Determine the (X, Y) coordinate at the center of the cell enclosing the given text.  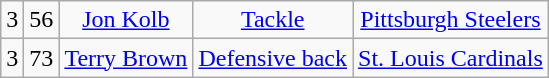
Jon Kolb (126, 20)
Pittsburgh Steelers (451, 20)
73 (42, 58)
Tackle (273, 20)
56 (42, 20)
Defensive back (273, 58)
Terry Brown (126, 58)
St. Louis Cardinals (451, 58)
